Return (x, y) of the center of cell containing provided text 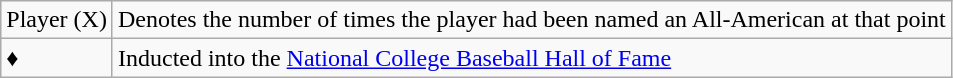
Denotes the number of times the player had been named an All-American at that point (532, 20)
♦ (57, 58)
Player (X) (57, 20)
Inducted into the National College Baseball Hall of Fame (532, 58)
